Identify which cell holds the provided text, then report its (X, Y) central coordinate. 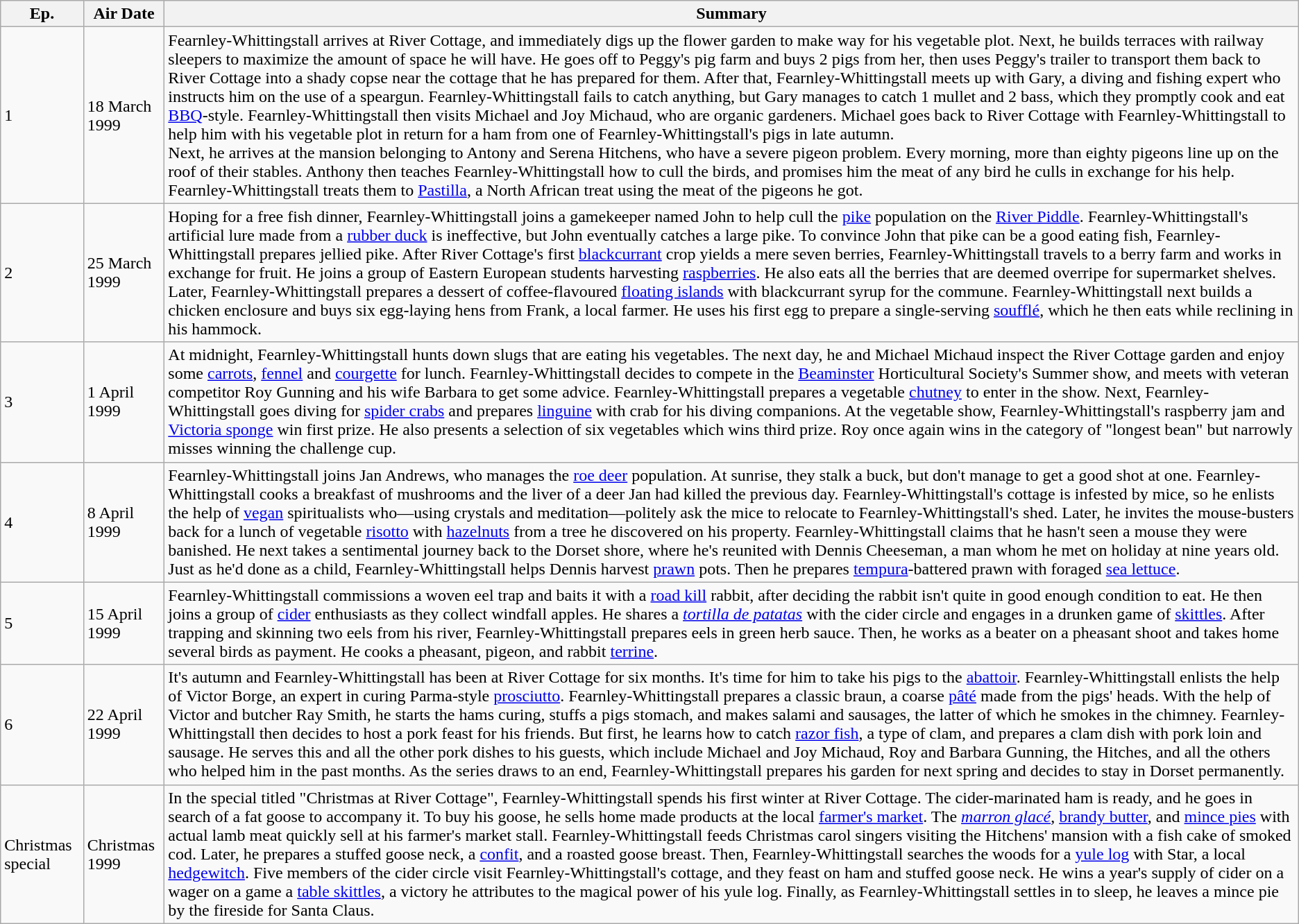
3 (42, 402)
15 April 1999 (124, 623)
Christmas special (42, 854)
5 (42, 623)
Christmas 1999 (124, 854)
Air Date (124, 14)
1 April 1999 (124, 402)
4 (42, 522)
Ep. (42, 14)
18 March 1999 (124, 115)
22 April 1999 (124, 724)
2 (42, 273)
8 April 1999 (124, 522)
6 (42, 724)
Summary (731, 14)
25 March 1999 (124, 273)
1 (42, 115)
